Search for the cell housing the specified text and yield its [x, y] center coordinate. 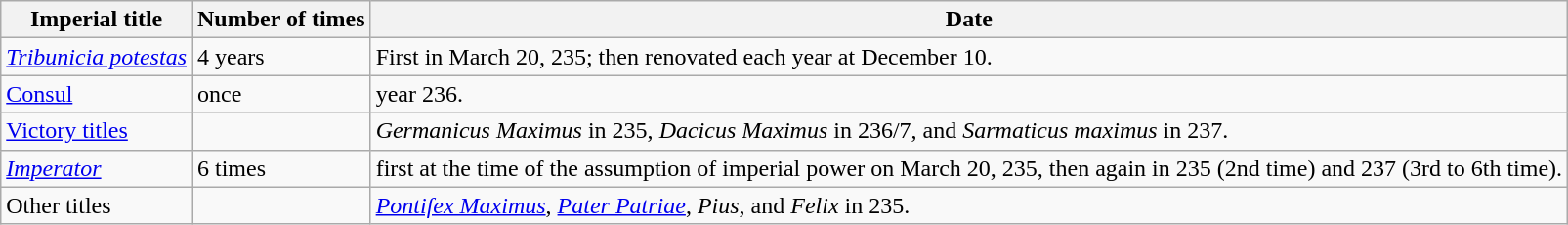
First in March 20, 235; then renovated each year at December 10. [969, 57]
Germanicus Maximus in 235, Dacicus Maximus in 236/7, and Sarmaticus maximus in 237. [969, 131]
Imperial title [97, 20]
Date [969, 20]
year 236. [969, 94]
once [281, 94]
Consul [97, 94]
6 times [281, 168]
4 years [281, 57]
first at the time of the assumption of imperial power on March 20, 235, then again in 235 (2nd time) and 237 (3rd to 6th time). [969, 168]
Other titles [97, 205]
Pontifex Maximus, Pater Patriae, Pius, and Felix in 235. [969, 205]
Imperator [97, 168]
Tribunicia potestas [97, 57]
Victory titles [97, 131]
Number of times [281, 20]
